Capture the cell that displays the provided text and extract its [X, Y] central coordinate. 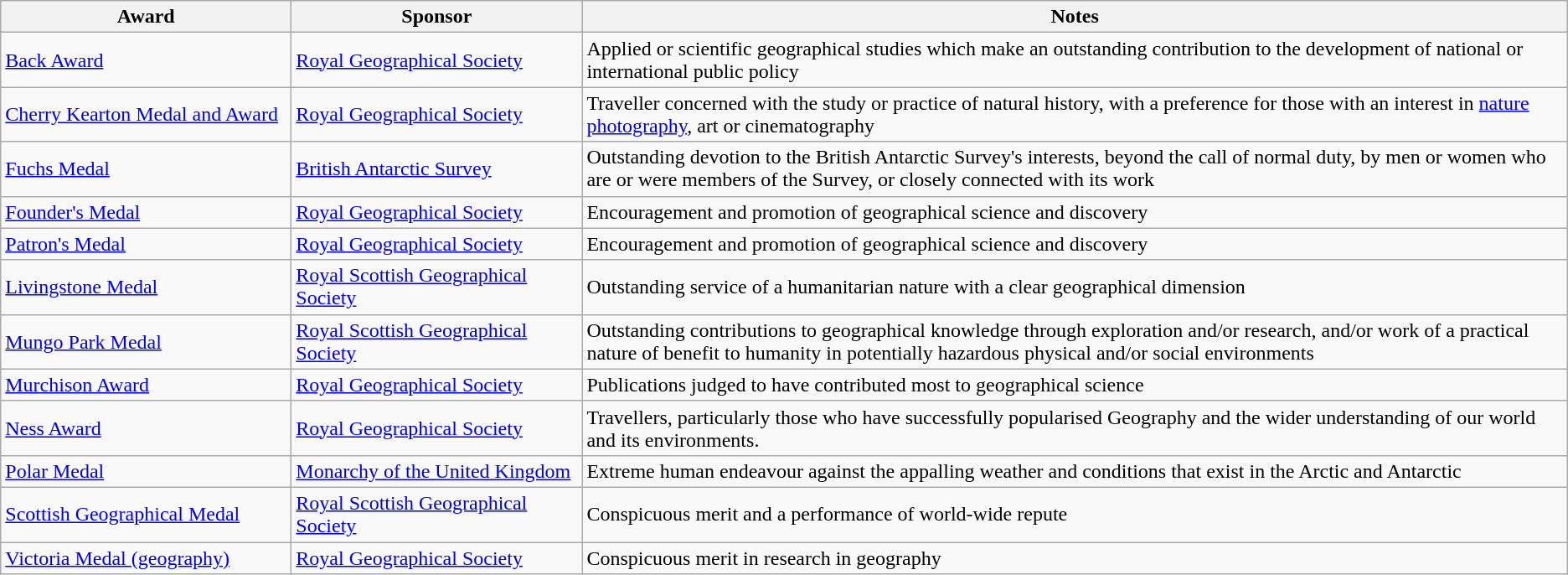
Murchison Award [146, 385]
Notes [1075, 17]
Award [146, 17]
Conspicuous merit in research in geography [1075, 557]
Victoria Medal (geography) [146, 557]
Publications judged to have contributed most to geographical science [1075, 385]
Monarchy of the United Kingdom [437, 471]
Scottish Geographical Medal [146, 515]
British Antarctic Survey [437, 169]
Polar Medal [146, 471]
Mungo Park Medal [146, 342]
Sponsor [437, 17]
Ness Award [146, 427]
Founder's Medal [146, 212]
Patron's Medal [146, 244]
Travellers, particularly those who have successfully popularised Geography and the wider understanding of our world and its environments. [1075, 427]
Fuchs Medal [146, 169]
Cherry Kearton Medal and Award [146, 114]
Conspicuous merit and a performance of world-wide repute [1075, 515]
Livingstone Medal [146, 287]
Applied or scientific geographical studies which make an outstanding contribution to the development of national or international public policy [1075, 60]
Back Award [146, 60]
Extreme human endeavour against the appalling weather and conditions that exist in the Arctic and Antarctic [1075, 471]
Outstanding service of a humanitarian nature with a clear geographical dimension [1075, 287]
